Search for the cell housing the specified text and yield its [X, Y] center coordinate. 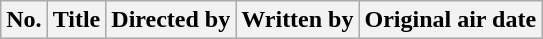
No. [24, 20]
Written by [298, 20]
Original air date [450, 20]
Title [76, 20]
Directed by [171, 20]
